Search for the cell housing the specified text and yield its [X, Y] center coordinate. 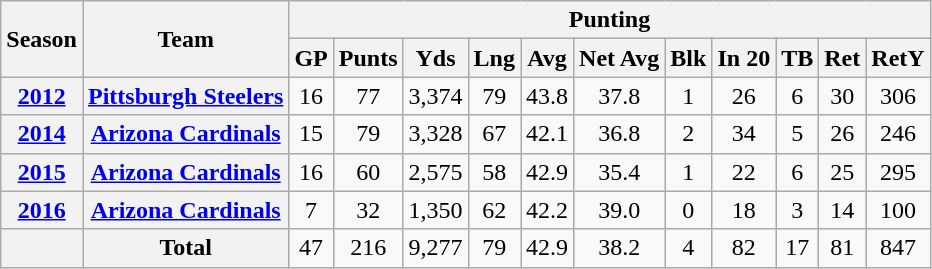
2014 [42, 134]
2 [688, 134]
TB [798, 58]
37.8 [620, 96]
17 [798, 248]
Team [185, 39]
1,350 [436, 210]
Pittsburgh Steelers [185, 96]
38.2 [620, 248]
Punts [368, 58]
58 [494, 172]
30 [842, 96]
42.1 [546, 134]
5 [798, 134]
216 [368, 248]
62 [494, 210]
3 [798, 210]
9,277 [436, 248]
81 [842, 248]
32 [368, 210]
Season [42, 39]
Blk [688, 58]
Net Avg [620, 58]
15 [311, 134]
18 [744, 210]
Punting [610, 20]
7 [311, 210]
3,328 [436, 134]
In 20 [744, 58]
RetY [898, 58]
0 [688, 210]
Ret [842, 58]
36.8 [620, 134]
2016 [42, 210]
246 [898, 134]
39.0 [620, 210]
847 [898, 248]
60 [368, 172]
35.4 [620, 172]
77 [368, 96]
34 [744, 134]
Total [185, 248]
82 [744, 248]
Lng [494, 58]
3,374 [436, 96]
22 [744, 172]
67 [494, 134]
25 [842, 172]
4 [688, 248]
43.8 [546, 96]
2015 [42, 172]
2012 [42, 96]
42.2 [546, 210]
100 [898, 210]
14 [842, 210]
GP [311, 58]
Avg [546, 58]
306 [898, 96]
47 [311, 248]
Yds [436, 58]
295 [898, 172]
2,575 [436, 172]
